Detect which cell encompasses the target text, then output its (x, y) center coordinate. 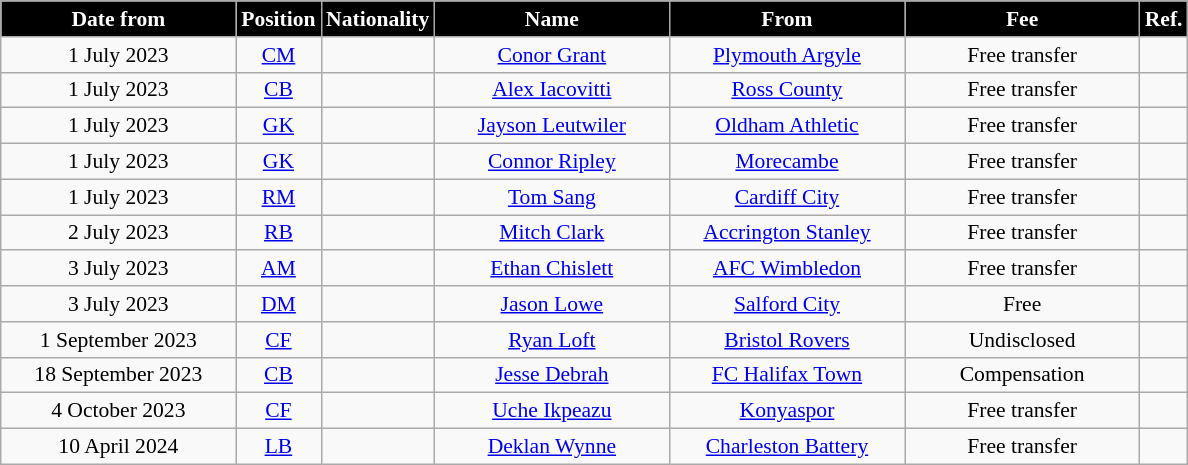
Nationality (378, 19)
Conor Grant (552, 55)
Free (1022, 304)
DM (278, 304)
FC Halifax Town (786, 375)
Jason Lowe (552, 304)
Fee (1022, 19)
Ref. (1164, 19)
From (786, 19)
Jayson Leutwiler (552, 126)
Ryan Loft (552, 340)
1 September 2023 (118, 340)
Ethan Chislett (552, 269)
AM (278, 269)
RM (278, 197)
18 September 2023 (118, 375)
Position (278, 19)
AFC Wimbledon (786, 269)
10 April 2024 (118, 447)
Plymouth Argyle (786, 55)
Deklan Wynne (552, 447)
Accrington Stanley (786, 233)
Connor Ripley (552, 162)
Cardiff City (786, 197)
Ross County (786, 90)
Konyaspor (786, 411)
Date from (118, 19)
4 October 2023 (118, 411)
Oldham Athletic (786, 126)
Morecambe (786, 162)
Compensation (1022, 375)
Jesse Debrah (552, 375)
Undisclosed (1022, 340)
Mitch Clark (552, 233)
LB (278, 447)
2 July 2023 (118, 233)
RB (278, 233)
Name (552, 19)
Tom Sang (552, 197)
Charleston Battery (786, 447)
Alex Iacovitti (552, 90)
Salford City (786, 304)
CM (278, 55)
Bristol Rovers (786, 340)
Uche Ikpeazu (552, 411)
